Return [x, y] of the center of cell containing provided text 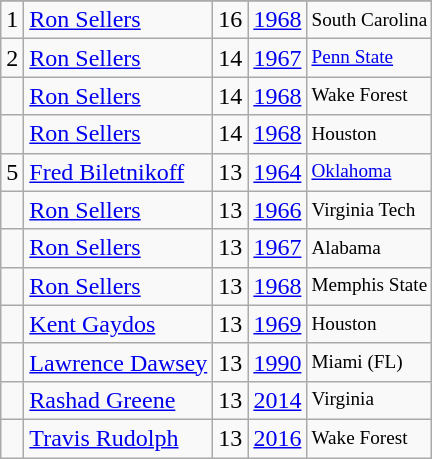
1969 [278, 324]
Memphis State [370, 286]
1990 [278, 362]
2016 [278, 438]
Travis Rudolph [118, 438]
Rashad Greene [118, 400]
Virginia Tech [370, 210]
5 [12, 172]
2 [12, 58]
Penn State [370, 58]
1966 [278, 210]
Fred Biletnikoff [118, 172]
Miami (FL) [370, 362]
Alabama [370, 248]
Virginia [370, 400]
South Carolina [370, 20]
2014 [278, 400]
Kent Gaydos [118, 324]
Oklahoma [370, 172]
Lawrence Dawsey [118, 362]
1 [12, 20]
1964 [278, 172]
16 [230, 20]
